Output the [x, y] coordinate of the center of the cell containing the given text.  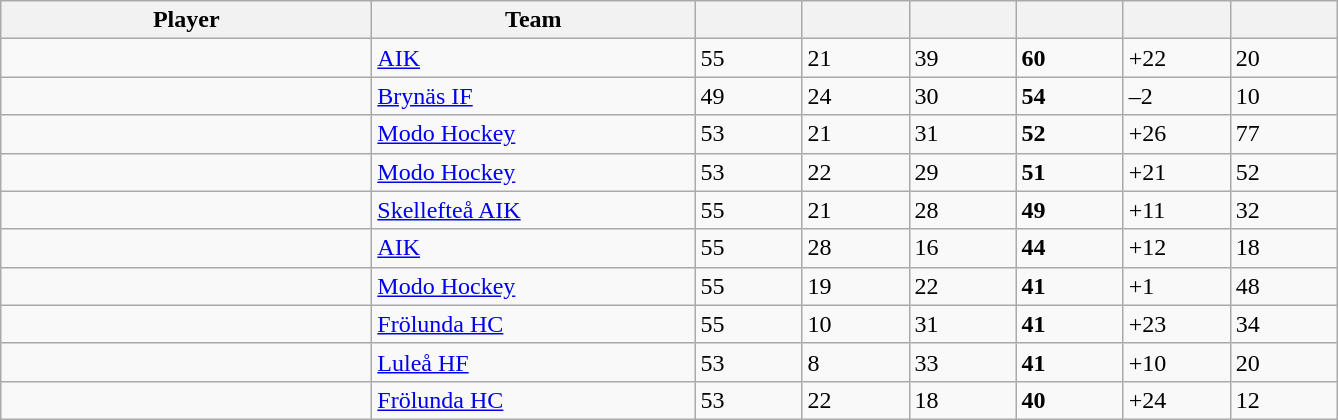
Luleå HF [534, 362]
Skellefteå AIK [534, 210]
+10 [1176, 362]
60 [1070, 58]
+23 [1176, 324]
32 [1284, 210]
+24 [1176, 400]
54 [1070, 96]
+26 [1176, 134]
16 [962, 248]
+12 [1176, 248]
40 [1070, 400]
–2 [1176, 96]
8 [856, 362]
+11 [1176, 210]
12 [1284, 400]
77 [1284, 134]
Brynäs IF [534, 96]
+1 [1176, 286]
30 [962, 96]
33 [962, 362]
+22 [1176, 58]
29 [962, 172]
+21 [1176, 172]
34 [1284, 324]
39 [962, 58]
Player [186, 20]
19 [856, 286]
48 [1284, 286]
51 [1070, 172]
44 [1070, 248]
Team [534, 20]
24 [856, 96]
